From the cell containing the given text, extract its center point as (X, Y) coordinate. 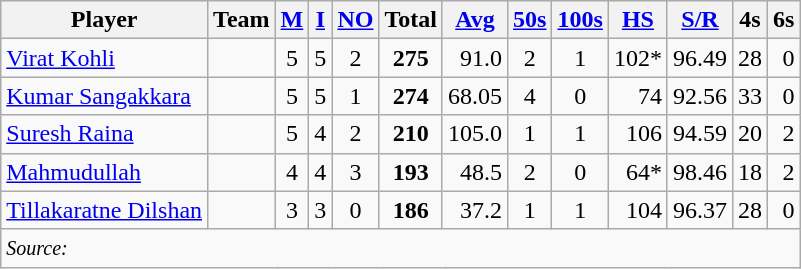
64* (638, 172)
68.05 (474, 96)
Virat Kohli (104, 58)
Kumar Sangakkara (104, 96)
275 (411, 58)
33 (750, 96)
I (320, 20)
100s (580, 20)
94.59 (700, 134)
92.56 (700, 96)
20 (750, 134)
274 (411, 96)
37.2 (474, 210)
18 (750, 172)
S/R (700, 20)
Suresh Raina (104, 134)
4s (750, 20)
M (292, 20)
105.0 (474, 134)
Total (411, 20)
Player (104, 20)
102* (638, 58)
193 (411, 172)
NO (356, 20)
74 (638, 96)
106 (638, 134)
104 (638, 210)
96.37 (700, 210)
210 (411, 134)
Mahmudullah (104, 172)
Avg (474, 20)
48.5 (474, 172)
HS (638, 20)
91.0 (474, 58)
Team (242, 20)
Tillakaratne Dilshan (104, 210)
186 (411, 210)
98.46 (700, 172)
96.49 (700, 58)
Source: (400, 248)
50s (530, 20)
6s (784, 20)
